From the cell containing the given text, extract its center point as (x, y) coordinate. 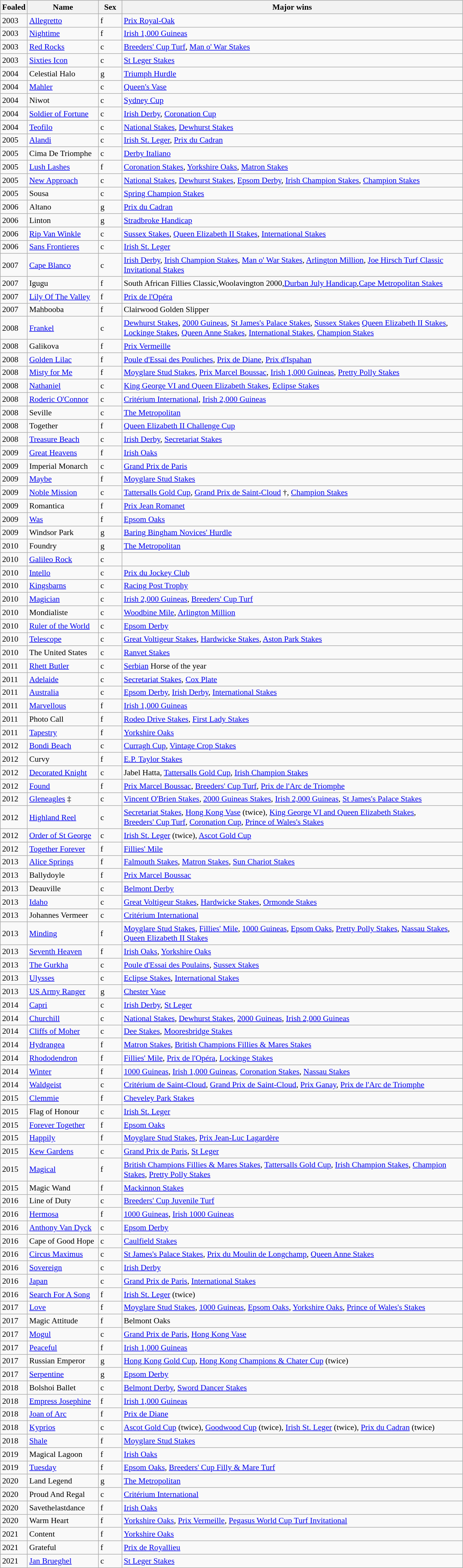
Hydrangea (63, 1045)
Epsom Derby, Irish Derby, International Stakes (292, 693)
Woodbine Mile, Arlington Million (292, 613)
Mackinnon Stakes (292, 1188)
Irish 2,000 Guineas, Breeders' Cup Turf (292, 599)
Flag of Honour (63, 1112)
Curvy (63, 759)
Sex (110, 7)
Grand Prix de Paris, Hong Kong Vase (292, 1335)
Irish St. Leger (twice) (292, 1295)
Ruler of the World (63, 626)
Cape of Good Hope (63, 1241)
Queen's Vase (292, 87)
Prix Vermeille (292, 346)
Soldier of Fortune (63, 114)
Tapestry (63, 733)
Serbian Horse of the year (292, 666)
Ulysses (63, 978)
Prix Royal-Oak (292, 21)
Irish St. Leger, Prix du Cadran (292, 140)
Igugu (63, 283)
Magic Attitude (63, 1321)
Prix de l'Opéra (292, 297)
St James's Palace Stakes, Prix du Moulin de Longchamp, Queen Anne Stakes (292, 1254)
Jan Brueghel (63, 1561)
Name (63, 7)
Frankel (63, 328)
Racing Post Trophy (292, 586)
Was (63, 519)
US Army Ranger (63, 992)
Foaled (14, 7)
Prix Jean Romanet (292, 506)
Critérium de Saint-Cloud, Grand Prix de Saint-Cloud, Prix Ganay, Prix de l'Arc de Triomphe (292, 1085)
Sydney Cup (292, 101)
Triumph Hurdle (292, 74)
Adelaide (63, 679)
Maybe (63, 479)
Bolshoi Ballet (63, 1388)
Prix du Cadran (292, 207)
Happily (63, 1138)
Winter (63, 1072)
South African Fillies Classic,Woolavington 2000,Durban July Handicap,Cape Metropolitan Stakes (292, 283)
Warm Heart (63, 1521)
Belmont Derby, Sword Dancer Stakes (292, 1388)
Telescope (63, 639)
Vincent O'Brien Stakes, 2000 Guineas Stakes, Irish 2,000 Guineas, St James's Palace Stakes (292, 799)
National Stakes, Dewhurst Stakes, 2000 Guineas, Irish 2,000 Guineas (292, 1018)
Kew Gardens (63, 1152)
Derby Italiano (292, 154)
Bondi Beach (63, 746)
Seventh Heaven (63, 952)
Churchill (63, 1018)
1000 Guineas, Irish 1,000 Guineas, Coronation Stakes, Nassau Stakes (292, 1072)
Prix de Diane (292, 1414)
Joan of Arc (63, 1414)
Ranvet Stakes (292, 653)
Irish Derby, Irish Champion Stakes, Man o' War Stakes, Arlington Million, Joe Hirsch Turf Classic Invitational Stakes (292, 265)
Line of Duty (63, 1201)
Rodeo Drive Stakes, First Lady Stakes (292, 719)
Imperial Monarch (63, 466)
Capri (63, 1005)
Secretariat Stakes, Cox Plate (292, 679)
Decorated Knight (63, 773)
Hong Kong Gold Cup, Hong Kong Champions & Chater Cup (twice) (292, 1361)
Rhododendron (63, 1058)
Caulfield Stakes (292, 1241)
Belmont Oaks (292, 1321)
Moyglare Stud Stakes, Prix Marcel Boussac, Irish 1,000 Guineas, Pretty Polly Stakes (292, 373)
Together (63, 426)
Photo Call (63, 719)
Irish St. Leger (twice), Ascot Gold Cup (292, 835)
Cliffs of Moher (63, 1031)
Breeders' Cup Juvenile Turf (292, 1201)
Grand Prix de Paris, International Stakes (292, 1281)
King George VI and Queen Elizabeth Stakes, Eclipse Stakes (292, 386)
Coronation Stakes, Yorkshire Oaks, Matron Stakes (292, 167)
British Champions Fillies & Mares Stakes, Tattersalls Gold Cup, Irish Champion Stakes, Champion Stakes, Pretty Polly Stakes (292, 1170)
Anthony Van Dyck (63, 1228)
Clemmie (63, 1098)
Breeders' Cup Turf, Man o' War Stakes (292, 47)
Secretariat Stakes, Hong Kong Vase (twice), King George VI and Queen Elizabeth Stakes,Breeders' Cup Turf, Coronation Cup, Prince of Wales's Stakes (292, 817)
National Stakes, Dewhurst Stakes, Epsom Derby, Irish Champion Stakes, Champion Stakes (292, 180)
Sussex Stakes, Queen Elizabeth II Stakes, International Stakes (292, 234)
Celestial Halo (63, 74)
Marvellous (63, 706)
Cima De Triomphe (63, 154)
Mahbooba (63, 310)
Nightime (63, 34)
Australia (63, 693)
Magical Lagoon (63, 1454)
Mahler (63, 87)
Niwot (63, 101)
Empress Josephine (63, 1401)
Kyprios (63, 1428)
Order of St George (63, 835)
Moyglare Stud Stakes, 1000 Guineas, Epsom Oaks, Yorkshire Oaks, Prince of Wales's Stakes (292, 1308)
Treasure Beach (63, 440)
Foundry (63, 546)
Serpentine (63, 1375)
Idaho (63, 902)
Great Heavens (63, 453)
Tuesday (63, 1468)
Found (63, 786)
Poule d'Essai des Pouliches, Prix de Diane, Prix d'Ispahan (292, 360)
Jabel Hatta, Tattersalls Gold Cup, Irish Champion Stakes (292, 773)
Irish Derby, Secretariat Stakes (292, 440)
Moyglare Stud Stakes, Prix Jean-Luc Lagardère (292, 1138)
Sans Frontieres (63, 247)
Baring Bingham Novices' Hurdle (292, 533)
Forever Together (63, 1125)
Falmouth Stakes, Matron Stakes, Sun Chariot Stakes (292, 862)
Belmont Derby (292, 889)
Land Legend (63, 1481)
Alice Springs (63, 862)
Prix de Royallieu (292, 1548)
Epsom Oaks, Breeders' Cup Filly & Mare Turf (292, 1468)
Golden Lilac (63, 360)
Together Forever (63, 849)
The Gurkha (63, 965)
Magical (63, 1170)
Matron Stakes, British Champions Fillies & Mares Stakes (292, 1045)
Sovereign (63, 1268)
Great Voltigeur Stakes, Hardwicke Stakes, Aston Park Stakes (292, 639)
Grand Prix de Paris, St Leger (292, 1152)
Queen Elizabeth II Challenge Cup (292, 426)
National Stakes, Dewhurst Stakes (292, 127)
Eclipse Stakes, International Stakes (292, 978)
Noble Mission (63, 493)
Minding (63, 934)
Poule d'Essai des Poulains, Sussex Stakes (292, 965)
Proud And Regal (63, 1494)
Kingsbarns (63, 586)
Ascot Gold Cup (twice), Goodwood Cup (twice), Irish St. Leger (twice), Prix du Cadran (twice) (292, 1428)
Seville (63, 413)
Magic Wand (63, 1188)
Nathaniel (63, 386)
Hermosa (63, 1214)
Red Rocks (63, 47)
Altano (63, 207)
Yorkshire Oaks, Prix Vermeille, Pegasus World Cup Turf Invitational (292, 1521)
Ballydoyle (63, 875)
Clairwood Golden Slipper (292, 310)
Japan (63, 1281)
Alandi (63, 140)
Irish Derby (292, 1268)
Fillies' Mile (292, 849)
Tattersalls Gold Cup, Grand Prix de Saint-Cloud †, Champion Stakes (292, 493)
The United States (63, 653)
Waldgeist (63, 1085)
Windsor Park (63, 533)
Savethelastdance (63, 1508)
New Approach (63, 180)
Grand Prix de Paris (292, 466)
Lily Of The Valley (63, 297)
Irish Derby, St Leger (292, 1005)
Content (63, 1534)
Prix du Jockey Club (292, 573)
Search For A Song (63, 1295)
Prix Marcel Boussac, Breeders' Cup Turf, Prix de l'Arc de Triomphe (292, 786)
Spring Champion Stakes (292, 194)
Peaceful (63, 1348)
Galikova (63, 346)
Teofilo (63, 127)
Great Voltigeur Stakes, Hardwicke Stakes, Ormonde Stakes (292, 902)
Magician (63, 599)
1000 Guineas, Irish 1000 Guineas (292, 1214)
Rhett Butler (63, 666)
Lush Lashes (63, 167)
Prix Marcel Boussac (292, 875)
Stradbroke Handicap (292, 220)
Johannes Vermeer (63, 916)
Sousa (63, 194)
Allegretto (63, 21)
Chester Vase (292, 992)
Dee Stakes, Mooresbridge Stakes (292, 1031)
Rip Van Winkle (63, 234)
Moyglare Stud Stakes, Fillies' Mile, 1000 Guineas, Epsom Oaks, Pretty Polly Stakes, Nassau Stakes, Queen Elizabeth II Stakes (292, 934)
Major wins (292, 7)
Irish Oaks, Yorkshire Oaks (292, 952)
Misty for Me (63, 373)
Circus Maximus (63, 1254)
Russian Emperor (63, 1361)
Intello (63, 573)
Highland Reel (63, 817)
Linton (63, 220)
Deauville (63, 889)
Grateful (63, 1548)
Cape Blanco (63, 265)
Fillies' Mile, Prix de l'Opéra, Lockinge Stakes (292, 1058)
Curragh Cup, Vintage Crop Stakes (292, 746)
Critérium International, Irish 2,000 Guineas (292, 400)
E.P. Taylor Stakes (292, 759)
Romantica (63, 506)
Irish Derby, Coronation Cup (292, 114)
Gleneagles ‡ (63, 799)
Shale (63, 1441)
Love (63, 1308)
Cheveley Park Stakes (292, 1098)
Roderic O'Connor (63, 400)
Mogul (63, 1335)
Sixties Icon (63, 61)
Galileo Rock (63, 559)
Mondialiste (63, 613)
